Determine the [x, y] coordinate at the center of the cell enclosing the given text.  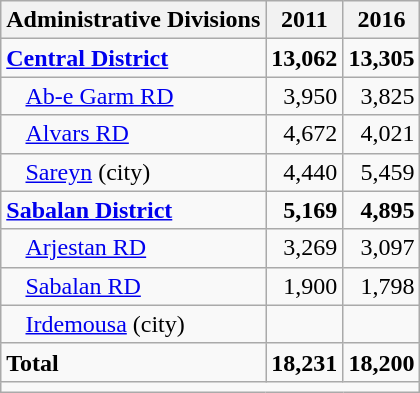
5,459 [382, 172]
18,231 [304, 362]
2011 [304, 20]
13,305 [382, 58]
3,825 [382, 96]
Sabalan District [134, 210]
3,950 [304, 96]
3,269 [304, 248]
4,021 [382, 134]
Central District [134, 58]
5,169 [304, 210]
13,062 [304, 58]
2016 [382, 20]
Alvars RD [134, 134]
18,200 [382, 362]
Ab-e Garm RD [134, 96]
4,895 [382, 210]
4,672 [304, 134]
Arjestan RD [134, 248]
Total [134, 362]
1,798 [382, 286]
1,900 [304, 286]
Sabalan RD [134, 286]
Irdemousa (city) [134, 324]
3,097 [382, 248]
4,440 [304, 172]
Administrative Divisions [134, 20]
Sareyn (city) [134, 172]
